Locate the cell with the specified text and output its (X, Y) center coordinate. 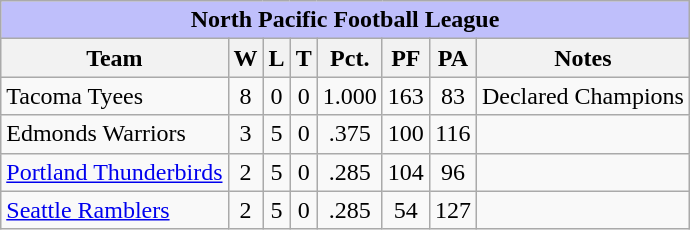
PA (452, 58)
Tacoma Tyees (114, 96)
Portland Thunderbirds (114, 172)
163 (406, 96)
104 (406, 172)
8 (246, 96)
T (304, 58)
1.000 (350, 96)
127 (452, 210)
54 (406, 210)
Declared Champions (582, 96)
PF (406, 58)
L (276, 58)
3 (246, 134)
W (246, 58)
Team (114, 58)
Edmonds Warriors (114, 134)
Pct. (350, 58)
Notes (582, 58)
83 (452, 96)
Seattle Ramblers (114, 210)
North Pacific Football League (346, 20)
116 (452, 134)
.375 (350, 134)
100 (406, 134)
96 (452, 172)
